Find where the given text appears and provide that cell's center as [x, y] coordinate. 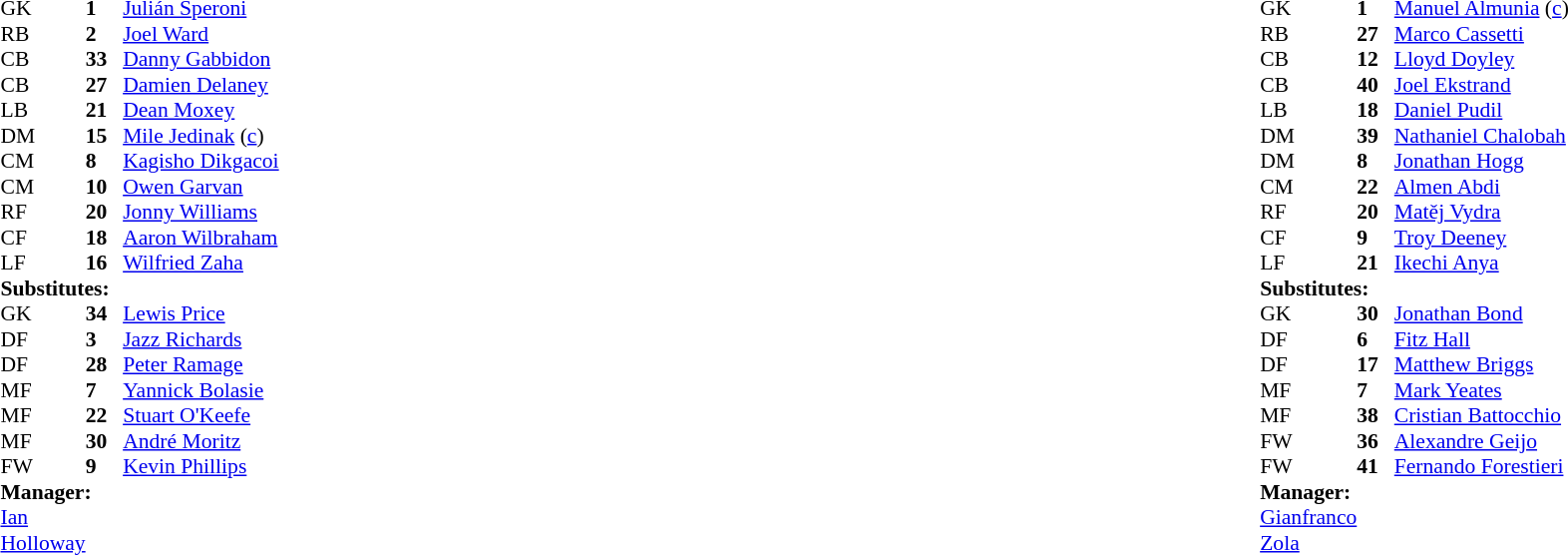
André Moritz [200, 441]
34 [105, 314]
Wilfried Zaha [200, 263]
Kagisho Dikgacoi [200, 161]
Substitutes: [140, 288]
Yannick Bolasie [200, 390]
17 [1375, 364]
Peter Ramage [200, 364]
Lewis Price [200, 314]
Stuart O'Keefe [200, 416]
Jonny Williams [200, 213]
15 [105, 136]
36 [1375, 441]
39 [1375, 136]
Aaron Wilbraham [200, 238]
40 [1375, 85]
41 [1375, 466]
Owen Garvan [200, 187]
10 [105, 187]
Danny Gabbidon [200, 59]
Mile Jedinak (c) [200, 136]
3 [105, 339]
Dean Moxey [200, 111]
Manager: [140, 492]
2 [105, 34]
33 [105, 59]
Jazz Richards [200, 339]
Joel Ward [200, 34]
28 [105, 364]
38 [1375, 416]
Damien Delaney [200, 85]
6 [1375, 339]
12 [1375, 59]
Kevin Phillips [200, 466]
16 [105, 263]
